Search for the cell housing the specified text and yield its [x, y] center coordinate. 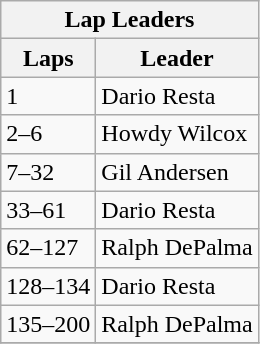
135–200 [48, 324]
2–6 [48, 134]
Howdy Wilcox [177, 134]
Laps [48, 58]
62–127 [48, 248]
Lap Leaders [130, 20]
Gil Andersen [177, 172]
7–32 [48, 172]
33–61 [48, 210]
Leader [177, 58]
128–134 [48, 286]
1 [48, 96]
